Search for the cell housing the specified text and yield its (x, y) center coordinate. 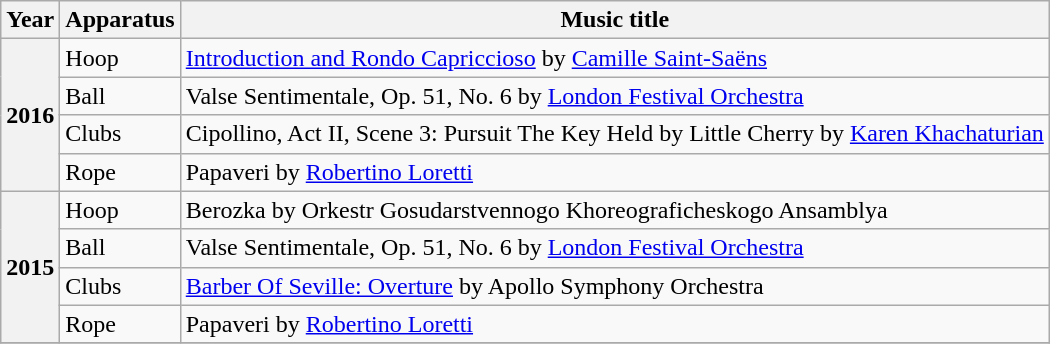
2015 (30, 267)
Berozka by Orkestr Gosudarstvennogo Khoreograficheskogo Ansamblya (614, 210)
Apparatus (120, 20)
Cipollino, Act II, Scene 3: Pursuit The Key Held by Little Cherry by Karen Khachaturian (614, 134)
Music title (614, 20)
Introduction and Rondo Capriccioso by Camille Saint-Saëns (614, 58)
Barber Of Seville: Overture by Apollo Symphony Orchestra (614, 286)
Year (30, 20)
2016 (30, 115)
